Find where the given text appears and provide that cell's center as [X, Y] coordinate. 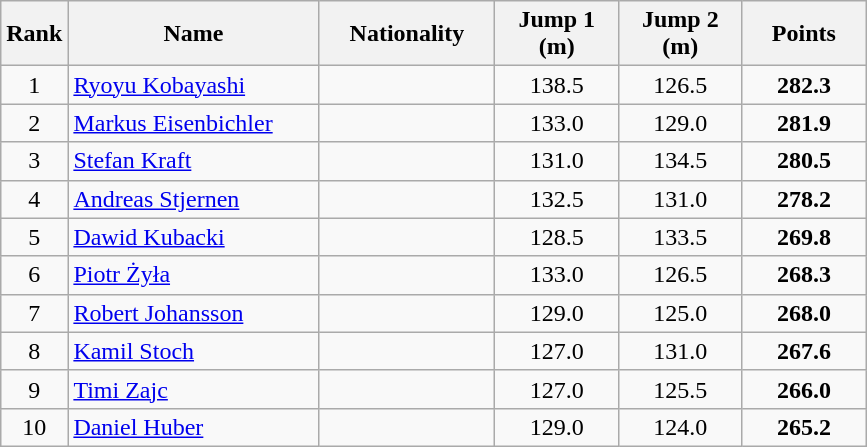
Piotr Żyła [194, 275]
266.0 [804, 389]
Jump 2 (m) [681, 34]
Jump 1 (m) [557, 34]
124.0 [681, 427]
125.0 [681, 313]
Dawid Kubacki [194, 237]
Timi Zajc [194, 389]
Ryoyu Kobayashi [194, 85]
3 [34, 161]
Points [804, 34]
128.5 [557, 237]
132.5 [557, 199]
Andreas Stjernen [194, 199]
125.5 [681, 389]
Rank [34, 34]
282.3 [804, 85]
267.6 [804, 351]
1 [34, 85]
2 [34, 123]
269.8 [804, 237]
Robert Johansson [194, 313]
Nationality [407, 34]
280.5 [804, 161]
7 [34, 313]
Kamil Stoch [194, 351]
Stefan Kraft [194, 161]
133.5 [681, 237]
8 [34, 351]
278.2 [804, 199]
268.3 [804, 275]
9 [34, 389]
6 [34, 275]
268.0 [804, 313]
10 [34, 427]
265.2 [804, 427]
Markus Eisenbichler [194, 123]
Name [194, 34]
4 [34, 199]
Daniel Huber [194, 427]
138.5 [557, 85]
5 [34, 237]
281.9 [804, 123]
134.5 [681, 161]
